Return the (X, Y) coordinate for the center point of the cell that contains the specified text.  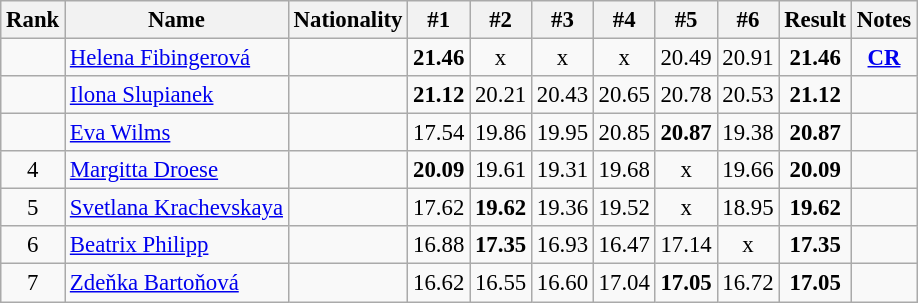
17.04 (624, 283)
17.14 (686, 245)
Nationality (348, 20)
16.62 (439, 283)
19.68 (624, 170)
Margitta Droese (177, 170)
19.52 (624, 208)
19.31 (562, 170)
19.61 (501, 170)
#3 (562, 20)
4 (33, 170)
5 (33, 208)
19.38 (748, 133)
20.91 (748, 58)
16.47 (624, 245)
Helena Fibingerová (177, 58)
CR (884, 58)
#1 (439, 20)
19.66 (748, 170)
17.54 (439, 133)
6 (33, 245)
#5 (686, 20)
17.62 (439, 208)
20.85 (624, 133)
16.72 (748, 283)
16.55 (501, 283)
20.43 (562, 95)
#4 (624, 20)
#6 (748, 20)
18.95 (748, 208)
19.86 (501, 133)
Zdeňka Bartoňová (177, 283)
Notes (884, 20)
20.21 (501, 95)
Beatrix Philipp (177, 245)
19.36 (562, 208)
Result (816, 20)
Name (177, 20)
16.88 (439, 245)
7 (33, 283)
#2 (501, 20)
Ilona Slupianek (177, 95)
Eva Wilms (177, 133)
20.49 (686, 58)
20.78 (686, 95)
19.95 (562, 133)
Svetlana Krachevskaya (177, 208)
16.93 (562, 245)
16.60 (562, 283)
Rank (33, 20)
20.65 (624, 95)
20.53 (748, 95)
